Determine the (x, y) coordinate at the center of the cell enclosing the given text.  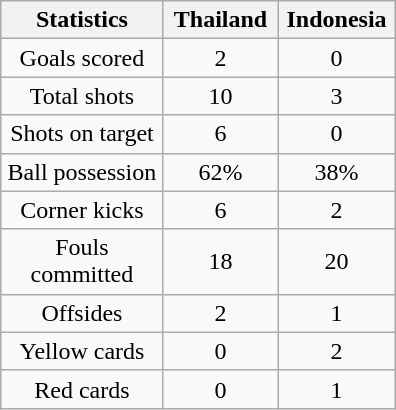
18 (220, 262)
38% (337, 172)
Red cards (82, 389)
Thailand (220, 20)
Ball possession (82, 172)
Fouls committed (82, 262)
Offsides (82, 313)
Corner kicks (82, 210)
20 (337, 262)
3 (337, 96)
Total shots (82, 96)
Goals scored (82, 58)
Statistics (82, 20)
Shots on target (82, 134)
Yellow cards (82, 351)
10 (220, 96)
62% (220, 172)
Indonesia (337, 20)
